Find where the given text appears and provide that cell's center as [x, y] coordinate. 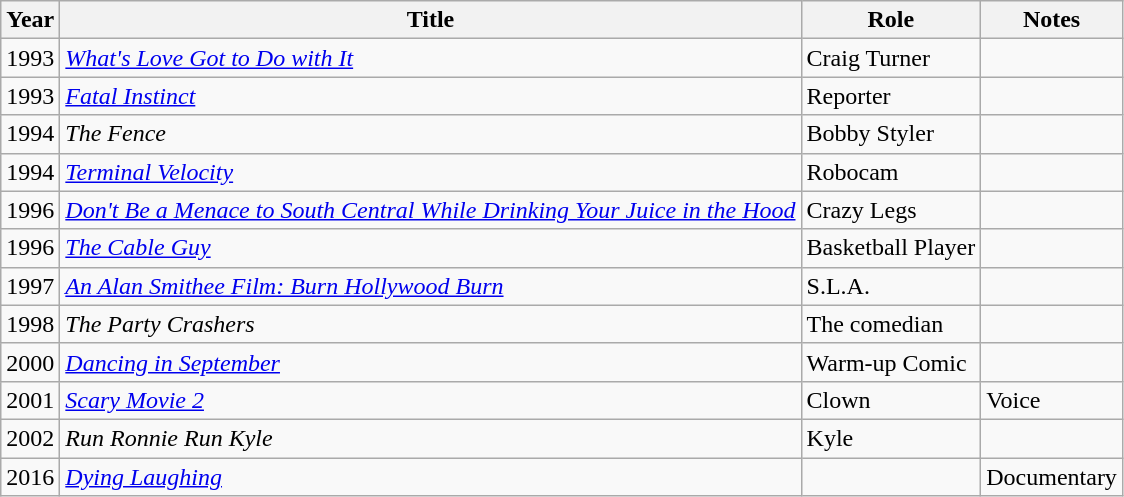
Crazy Legs [891, 210]
Warm-up Comic [891, 362]
1997 [30, 286]
The comedian [891, 324]
Kyle [891, 438]
Terminal Velocity [430, 172]
Year [30, 20]
Bobby Styler [891, 134]
The Party Crashers [430, 324]
Craig Turner [891, 58]
S.L.A. [891, 286]
Role [891, 20]
2002 [30, 438]
Run Ronnie Run Kyle [430, 438]
1998 [30, 324]
Clown [891, 400]
Scary Movie 2 [430, 400]
2001 [30, 400]
What's Love Got to Do with It [430, 58]
Don't Be a Menace to South Central While Drinking Your Juice in the Hood [430, 210]
The Cable Guy [430, 248]
Dying Laughing [430, 477]
The Fence [430, 134]
An Alan Smithee Film: Burn Hollywood Burn [430, 286]
Robocam [891, 172]
Title [430, 20]
2000 [30, 362]
Fatal Instinct [430, 96]
Basketball Player [891, 248]
Notes [1052, 20]
2016 [30, 477]
Voice [1052, 400]
Reporter [891, 96]
Dancing in September [430, 362]
Documentary [1052, 477]
